Extract the (X, Y) coordinate from the center of the cell holding the provided text.  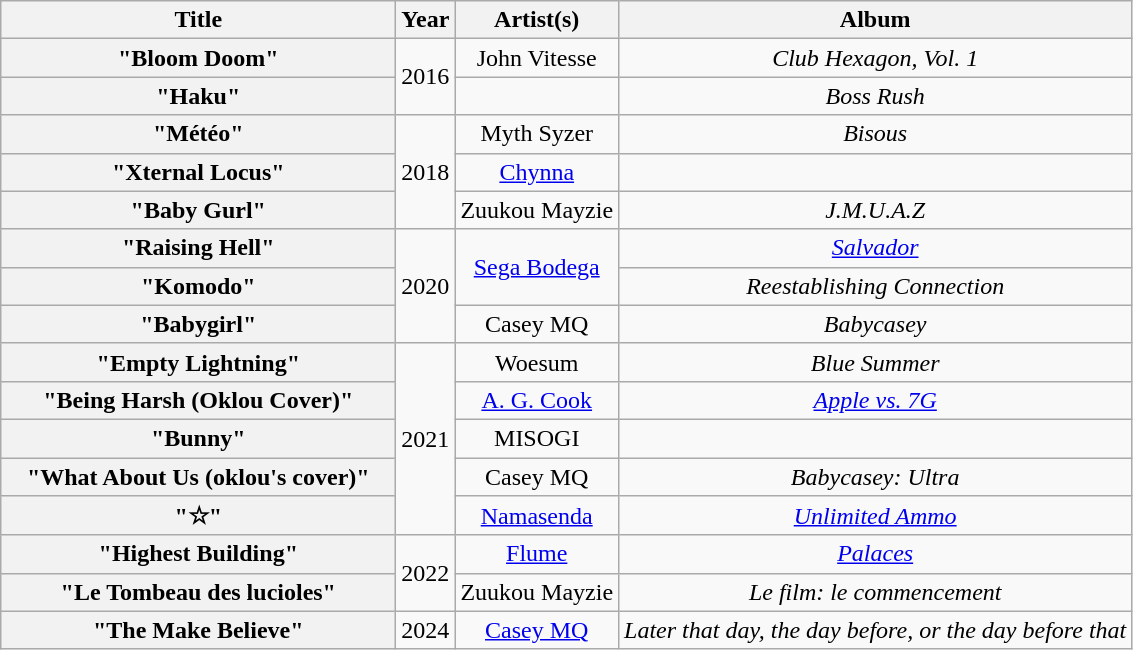
"Baby Gurl" (198, 210)
"Le Tombeau des lucioles" (198, 592)
Babycasey: Ultra (876, 477)
Apple vs. 7G (876, 400)
"Empty Lightning" (198, 362)
"Météo" (198, 134)
"Xternal Locus" (198, 172)
Boss Rush (876, 96)
Title (198, 20)
"☆" (198, 516)
2024 (426, 630)
Bisous (876, 134)
2020 (426, 286)
Blue Summer (876, 362)
Album (876, 20)
Babycasey (876, 324)
A. G. Cook (537, 400)
Salvador (876, 248)
Artist(s) (537, 20)
Flume (537, 554)
Le film: le commencement (876, 592)
Later that day, the day before, or the day before that (876, 630)
"Being Harsh (Oklou Cover)" (198, 400)
Palaces (876, 554)
"Bunny" (198, 438)
Sega Bodega (537, 267)
Myth Syzer (537, 134)
"The Make Believe" (198, 630)
Chynna (537, 172)
"Babygirl" (198, 324)
"Highest Building" (198, 554)
Woesum (537, 362)
2021 (426, 439)
Namasenda (537, 516)
"What About Us (oklou's cover)" (198, 477)
"Haku" (198, 96)
J.M.U.A.Z (876, 210)
John Vitesse (537, 58)
Reestablishing Connection (876, 286)
2016 (426, 77)
"Raising Hell" (198, 248)
"Komodo" (198, 286)
2018 (426, 172)
2022 (426, 573)
"Bloom Doom" (198, 58)
Year (426, 20)
MISOGI (537, 438)
Unlimited Ammo (876, 516)
Club Hexagon, Vol. 1 (876, 58)
